Output the [x, y] coordinate of the center of the cell containing the given text.  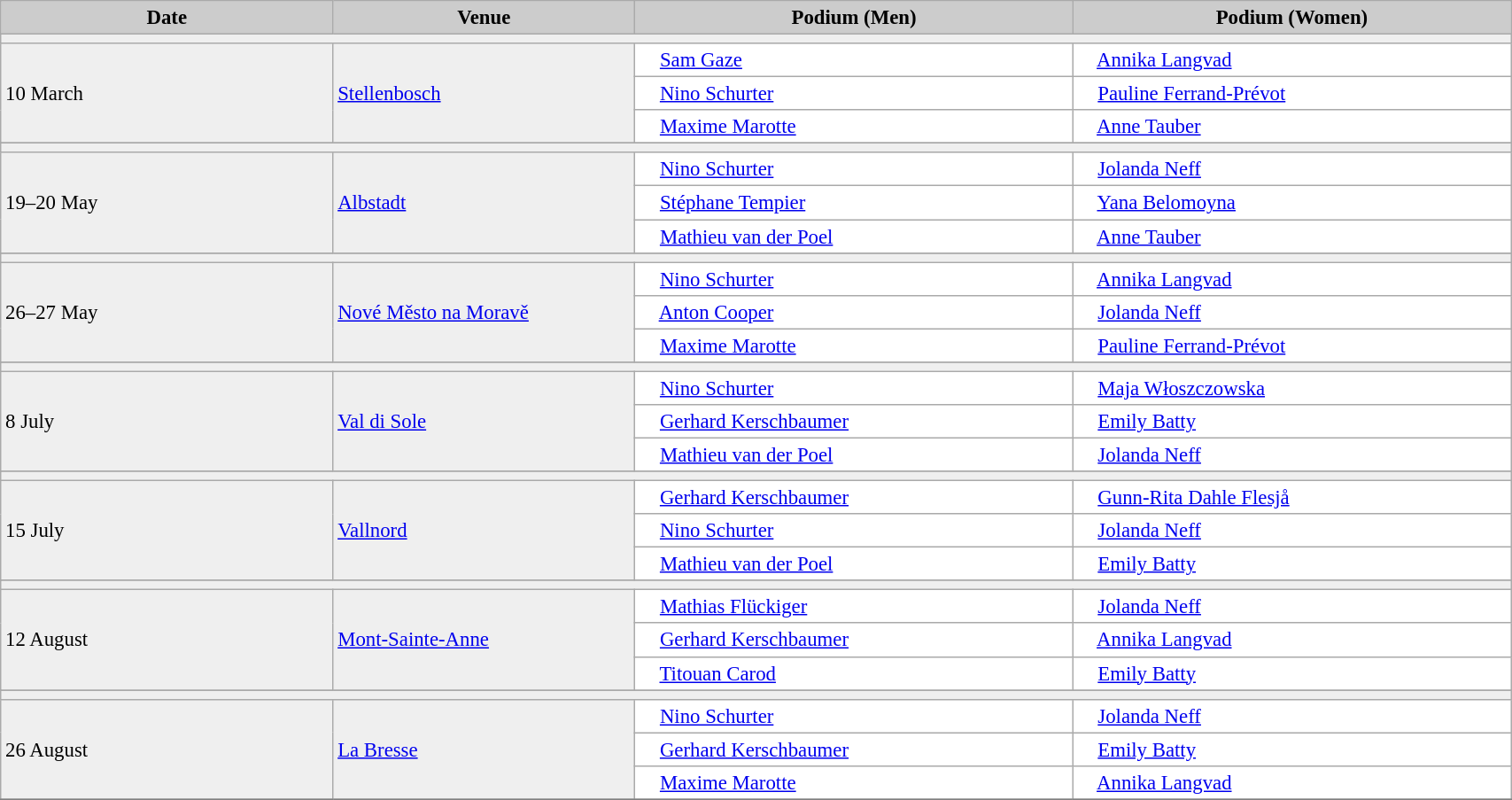
Gunn-Rita Dahle Flesjå [1291, 498]
Stéphane Tempier [854, 203]
8 July [167, 422]
Titouan Carod [854, 673]
Maja Włoszczowska [1291, 388]
Albstadt [484, 202]
26 August [167, 750]
10 March [167, 94]
Podium (Men) [854, 18]
26–27 May [167, 312]
12 August [167, 640]
Podium (Women) [1291, 18]
Mont-Sainte-Anne [484, 640]
La Bresse [484, 750]
Date [167, 18]
19–20 May [167, 202]
Vallnord [484, 532]
Yana Belomoyna [1291, 203]
Sam Gaze [854, 60]
Val di Sole [484, 422]
15 July [167, 532]
Mathias Flückiger [854, 607]
Nové Město na Moravě [484, 312]
Venue [484, 18]
Stellenbosch [484, 94]
Anton Cooper [854, 312]
